Determine the (x, y) coordinate at the center of the cell enclosing the given text.  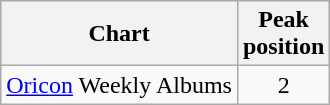
Peakposition (283, 34)
Chart (120, 34)
Oricon Weekly Albums (120, 85)
2 (283, 85)
